Capture the cell that displays the provided text and extract its (x, y) central coordinate. 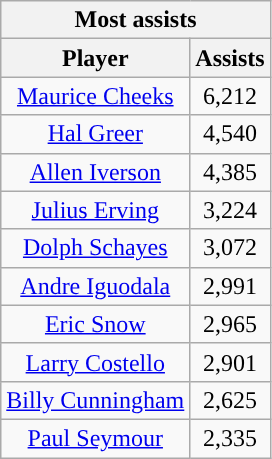
Hal Greer (96, 134)
2,901 (230, 362)
Allen Iverson (96, 172)
4,540 (230, 134)
2,335 (230, 438)
4,385 (230, 172)
Billy Cunningham (96, 400)
Andre Iguodala (96, 286)
Dolph Schayes (96, 248)
Player (96, 58)
2,991 (230, 286)
Paul Seymour (96, 438)
6,212 (230, 96)
2,625 (230, 400)
Maurice Cheeks (96, 96)
Most assists (136, 20)
2,965 (230, 324)
Eric Snow (96, 324)
3,072 (230, 248)
Larry Costello (96, 362)
Assists (230, 58)
Julius Erving (96, 210)
3,224 (230, 210)
